Find where the given text appears and provide that cell's center as (x, y) coordinate. 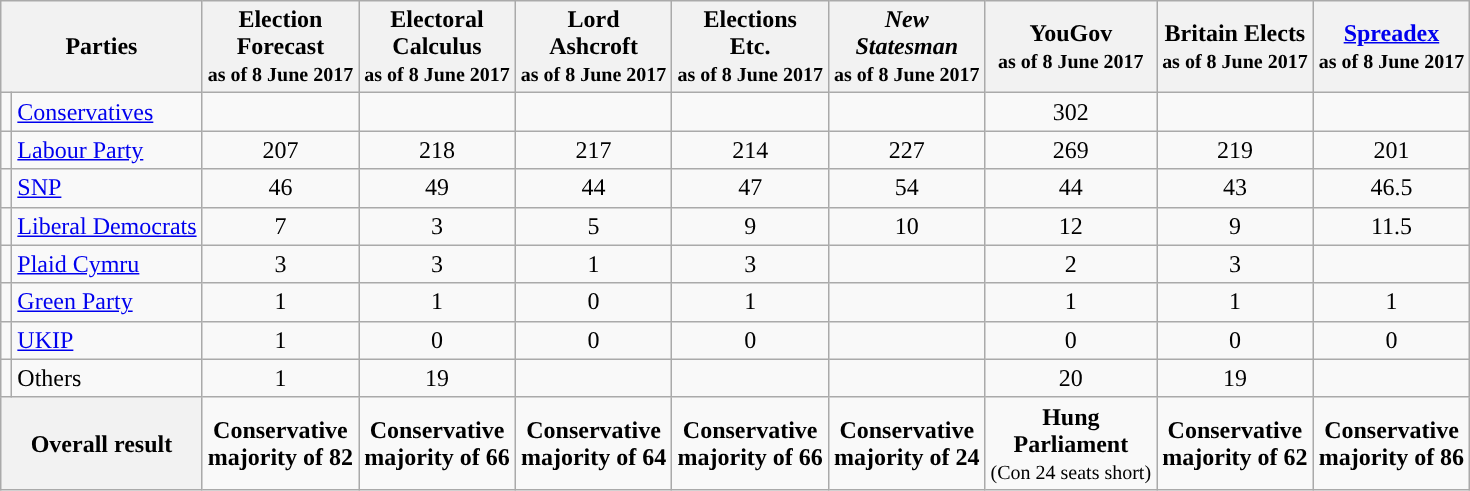
227 (906, 150)
Lord Ashcroftas of 8 June 2017 (594, 47)
2 (1071, 264)
Parties (102, 47)
217 (594, 150)
ElectionsEtc.as of 8 June 2017 (750, 47)
302 (1071, 112)
Conservative majority of 82 (280, 443)
269 (1071, 150)
Conservative majority of 62 (1236, 443)
Green Party (107, 302)
46 (280, 188)
47 (750, 188)
SNP (107, 188)
54 (906, 188)
YouGovas of 8 June 2017 (1071, 47)
219 (1236, 150)
46.5 (1392, 188)
207 (280, 150)
Conservative majority of 64 (594, 443)
Electoral Calculusas of 8 June 2017 (438, 47)
49 (438, 188)
10 (906, 226)
201 (1392, 150)
Britain Electsas of 8 June 2017 (1236, 47)
Conservative majority of 86 (1392, 443)
Overall result (102, 443)
7 (280, 226)
Conservative majority of 24 (906, 443)
12 (1071, 226)
Spreadexas of 8 June 2017 (1392, 47)
11.5 (1392, 226)
5 (594, 226)
214 (750, 150)
NewStatesmanas of 8 June 2017 (906, 47)
43 (1236, 188)
Labour Party (107, 150)
Hung Parliament (Con 24 seats short) (1071, 443)
Others (107, 378)
Plaid Cymru (107, 264)
Liberal Democrats (107, 226)
ElectionForecastas of 8 June 2017 (280, 47)
Conservatives (107, 112)
UKIP (107, 340)
20 (1071, 378)
218 (438, 150)
